From the cell containing the given text, extract its center point as [X, Y] coordinate. 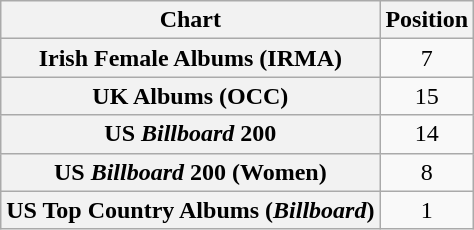
UK Albums (OCC) [190, 96]
US Top Country Albums (Billboard) [190, 210]
Chart [190, 20]
15 [427, 96]
14 [427, 134]
1 [427, 210]
Irish Female Albums (IRMA) [190, 58]
Position [427, 20]
8 [427, 172]
US Billboard 200 (Women) [190, 172]
US Billboard 200 [190, 134]
7 [427, 58]
